Capture the cell that displays the provided text and extract its (x, y) central coordinate. 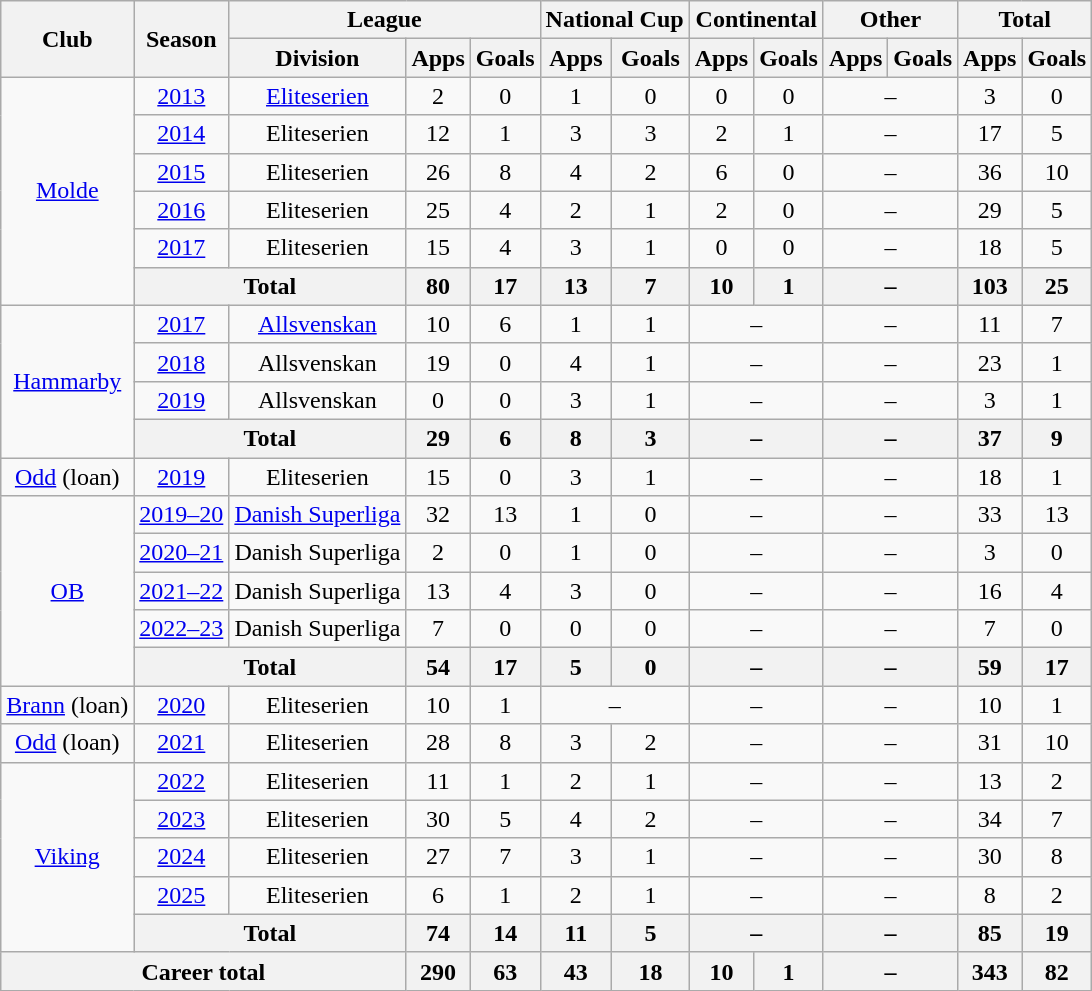
33 (990, 515)
290 (438, 971)
2016 (182, 210)
14 (505, 933)
Division (318, 58)
26 (438, 172)
2019–20 (182, 515)
34 (990, 819)
Continental (756, 20)
Club (68, 39)
9 (1057, 438)
2015 (182, 172)
Other (890, 20)
85 (990, 933)
59 (990, 667)
2022–23 (182, 629)
Viking (68, 857)
343 (990, 971)
32 (438, 515)
37 (990, 438)
League (384, 20)
23 (990, 362)
Hammarby (68, 381)
Molde (68, 191)
Career total (204, 971)
2022 (182, 781)
Season (182, 39)
2021 (182, 743)
43 (576, 971)
36 (990, 172)
103 (990, 286)
28 (438, 743)
2020 (182, 705)
82 (1057, 971)
74 (438, 933)
2013 (182, 96)
2024 (182, 857)
27 (438, 857)
Brann (loan) (68, 705)
OB (68, 591)
2023 (182, 819)
31 (990, 743)
63 (505, 971)
2021–22 (182, 591)
16 (990, 591)
2018 (182, 362)
2020–21 (182, 553)
2014 (182, 134)
2025 (182, 895)
National Cup (614, 20)
80 (438, 286)
12 (438, 134)
54 (438, 667)
